Return (x, y) of the center of cell containing provided text 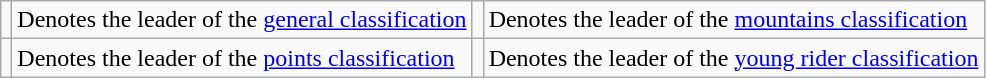
Denotes the leader of the points classification (242, 58)
Denotes the leader of the young rider classification (734, 58)
Denotes the leader of the general classification (242, 20)
Denotes the leader of the mountains classification (734, 20)
